Find where the given text appears and provide that cell's center as (x, y) coordinate. 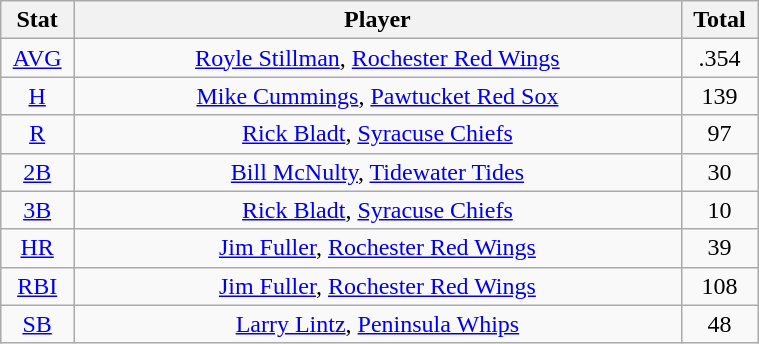
30 (719, 172)
RBI (38, 286)
10 (719, 210)
97 (719, 134)
Larry Lintz, Peninsula Whips (378, 324)
AVG (38, 58)
39 (719, 248)
SB (38, 324)
R (38, 134)
3B (38, 210)
H (38, 96)
Player (378, 20)
139 (719, 96)
Royle Stillman, Rochester Red Wings (378, 58)
48 (719, 324)
.354 (719, 58)
Bill McNulty, Tidewater Tides (378, 172)
2B (38, 172)
108 (719, 286)
HR (38, 248)
Total (719, 20)
Stat (38, 20)
Mike Cummings, Pawtucket Red Sox (378, 96)
